Find where the given text appears and provide that cell's center as [X, Y] coordinate. 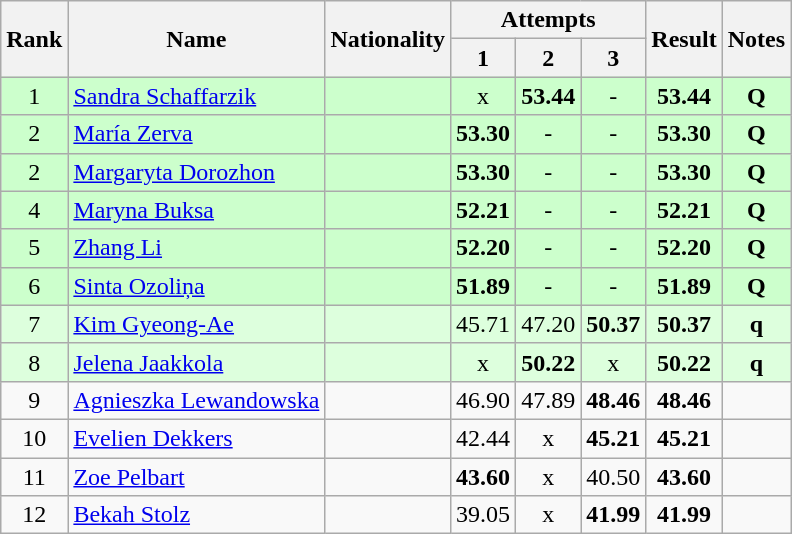
7 [34, 324]
40.50 [614, 477]
12 [34, 515]
Sinta Ozoliņa [196, 286]
39.05 [484, 515]
Sandra Schaffarzik [196, 96]
Agnieszka Lewandowska [196, 400]
Attempts [548, 20]
Jelena Jaakkola [196, 362]
Margaryta Dorozhon [196, 172]
3 [614, 58]
María Zerva [196, 134]
Rank [34, 39]
8 [34, 362]
45.71 [484, 324]
9 [34, 400]
Maryna Buksa [196, 210]
Result [684, 39]
46.90 [484, 400]
Kim Gyeong-Ae [196, 324]
Name [196, 39]
Zoe Pelbart [196, 477]
4 [34, 210]
11 [34, 477]
Bekah Stolz [196, 515]
47.20 [548, 324]
Notes [756, 39]
Evelien Dekkers [196, 438]
5 [34, 248]
Nationality [388, 39]
6 [34, 286]
42.44 [484, 438]
47.89 [548, 400]
10 [34, 438]
Zhang Li [196, 248]
